For the text-containing cell, return its midpoint in [x, y] coordinate format. 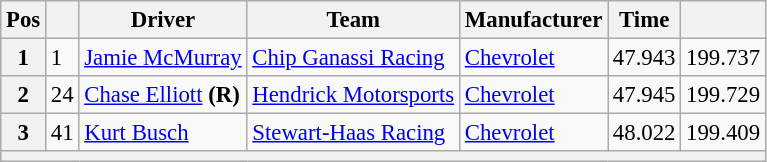
Pos [24, 20]
199.737 [724, 58]
Chase Elliott (R) [163, 95]
Driver [163, 20]
47.945 [644, 95]
Stewart-Haas Racing [353, 133]
Chip Ganassi Racing [353, 58]
Manufacturer [533, 20]
199.409 [724, 133]
Team [353, 20]
41 [62, 133]
199.729 [724, 95]
Jamie McMurray [163, 58]
3 [24, 133]
47.943 [644, 58]
Hendrick Motorsports [353, 95]
Time [644, 20]
48.022 [644, 133]
2 [24, 95]
Kurt Busch [163, 133]
24 [62, 95]
